Detect which cell encompasses the target text, then output its [x, y] center coordinate. 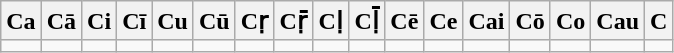
Cō [530, 21]
Ca [21, 21]
Cṛ [254, 21]
Cau [618, 21]
Cḷ [331, 21]
Ce [444, 21]
Cā [61, 21]
Cḹ [367, 21]
Cai [486, 21]
C [659, 21]
Cṝ [294, 21]
Cu [173, 21]
Cī [134, 21]
Cū [214, 21]
Ci [100, 21]
Co [570, 21]
Cē [404, 21]
